Provide the (x, y) coordinate of the cell's center where the given text is located.  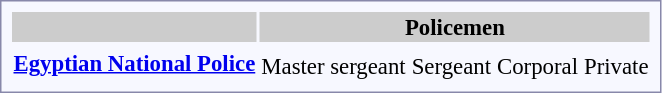
Sergeant (451, 66)
Corporal (538, 66)
Master sergeant (334, 66)
Private (617, 66)
Policemen (455, 27)
Egyptian National Police (134, 63)
